Search for the cell housing the specified text and yield its (X, Y) center coordinate. 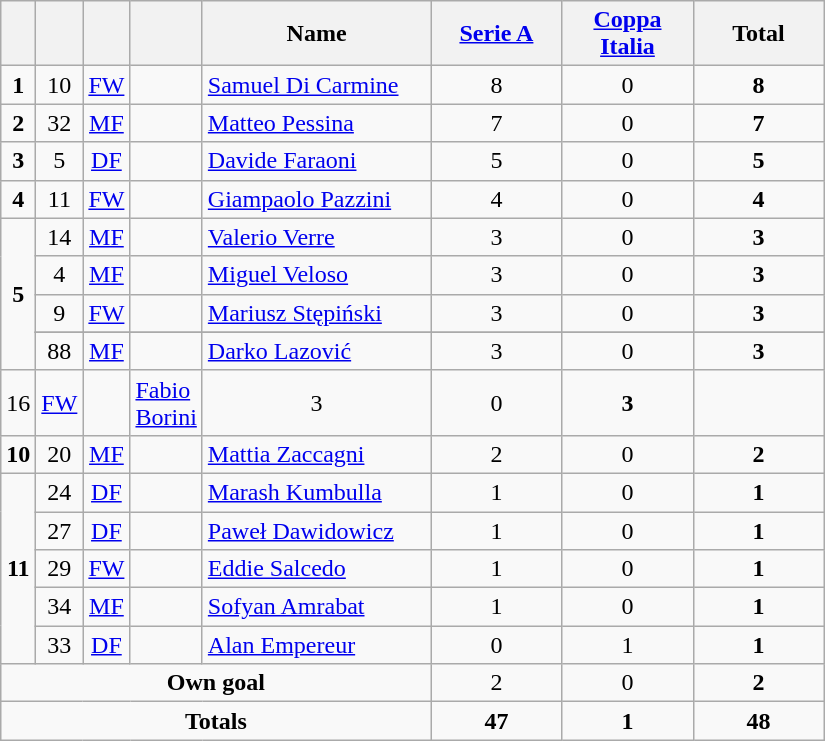
Alan Empereur (316, 645)
16 (18, 402)
Eddie Salcedo (316, 569)
47 (496, 721)
Marash Kumbulla (316, 492)
Paweł Dawidowicz (316, 531)
29 (60, 569)
Samuel Di Carmine (316, 85)
20 (60, 454)
33 (60, 645)
Mariusz Stępiński (316, 313)
27 (60, 531)
Darko Lazović (316, 351)
Name (316, 34)
24 (60, 492)
88 (60, 351)
Totals (216, 721)
9 (60, 313)
Valerio Verre (316, 237)
Giampaolo Pazzini (316, 199)
Coppa Italia (628, 34)
Mattia Zaccagni (316, 454)
14 (60, 237)
Own goal (216, 683)
48 (758, 721)
Matteo Pessina (316, 123)
Total (758, 34)
Miguel Veloso (316, 275)
32 (60, 123)
34 (60, 607)
Serie A (496, 34)
Fabio Borini (166, 402)
Davide Faraoni (316, 161)
Sofyan Amrabat (316, 607)
